Return [x, y] of the center of cell containing provided text 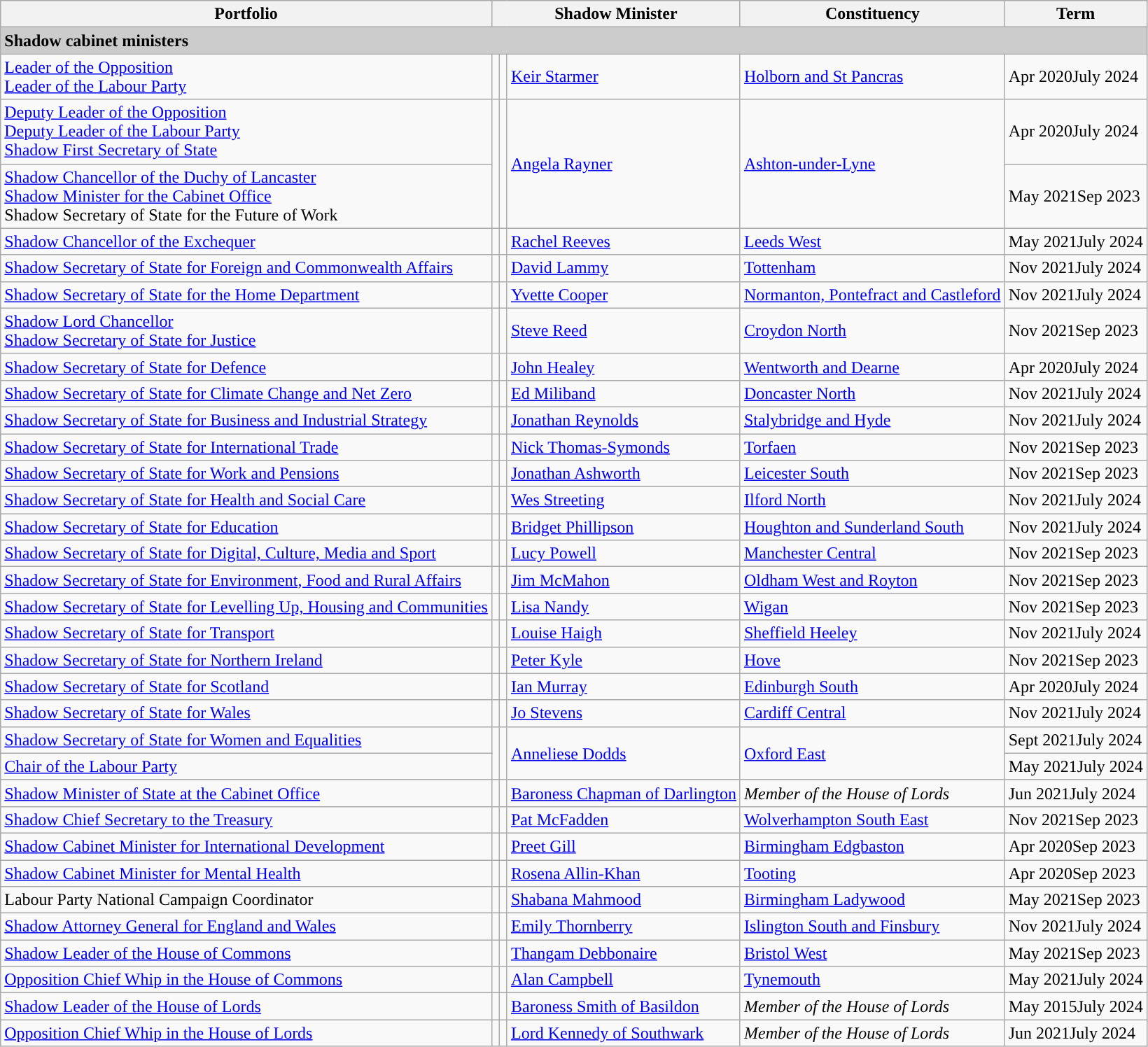
Lord Kennedy of Southwark [623, 1033]
Wes Streeting [623, 500]
Shadow Minister of State at the Cabinet Office [246, 793]
Shadow Secretary of State for International Trade [246, 447]
Baroness Chapman of Darlington [623, 793]
Jo Stevens [623, 713]
Shadow Secretary of State for Environment, Food and Rural Affairs [246, 580]
Shadow Secretary of State for Education [246, 527]
Shadow Secretary of State for Transport [246, 633]
Jonathan Ashworth [623, 474]
Ilford North [872, 500]
Chair of the Labour Party [246, 766]
Shabana Mahmood [623, 900]
Shadow Lord ChancellorShadow Secretary of State for Justice [246, 330]
Nick Thomas-Symonds [623, 447]
Shadow Secretary of State for Northern Ireland [246, 660]
Shadow Chancellor of the Duchy of LancasterShadow Minister for the Cabinet OfficeShadow Secretary of State for the Future of Work [246, 196]
Shadow Leader of the House of Commons [246, 953]
Baroness Smith of Basildon [623, 1006]
Shadow Cabinet Minister for Mental Health [246, 873]
Houghton and Sunderland South [872, 527]
Yvette Cooper [623, 295]
Ed Miliband [623, 393]
Stalybridge and Hyde [872, 420]
Manchester Central [872, 554]
Shadow Secretary of State for Work and Pensions [246, 474]
Shadow Chief Secretary to the Treasury [246, 820]
Shadow Secretary of State for Foreign and Commonwealth Affairs [246, 268]
Anneliese Dodds [623, 753]
Croydon North [872, 330]
Normanton, Pontefract and Castleford [872, 295]
Leeds West [872, 241]
Wolverhampton South East [872, 820]
Doncaster North [872, 393]
Edinburgh South [872, 687]
Lucy Powell [623, 554]
Shadow Secretary of State for Levelling Up, Housing and Communities [246, 607]
Tooting [872, 873]
Peter Kyle [623, 660]
Cardiff Central [872, 713]
Angela Rayner [623, 164]
Sept 2021July 2024 [1075, 740]
Thangam Debbonaire [623, 953]
Wentworth and Dearne [872, 367]
Pat McFadden [623, 820]
Tottenham [872, 268]
Shadow Cabinet Minister for International Development [246, 846]
Alan Campbell [623, 980]
Shadow Attorney General for England and Wales [246, 927]
Shadow Leader of the House of Lords [246, 1006]
Shadow Secretary of State for Scotland [246, 687]
Sheffield Heeley [872, 633]
Tynemouth [872, 980]
Islington South and Finsbury [872, 927]
David Lammy [623, 268]
Bristol West [872, 953]
Bridget Phillipson [623, 527]
Lisa Nandy [623, 607]
Term [1075, 14]
Birmingham Ladywood [872, 900]
Opposition Chief Whip in the House of Commons [246, 980]
Shadow cabinet ministers [574, 41]
Jim McMahon [623, 580]
Ashton-under-Lyne [872, 164]
Labour Party National Campaign Coordinator [246, 900]
Constituency [872, 14]
Shadow Secretary of State for Health and Social Care [246, 500]
Oxford East [872, 753]
Shadow Secretary of State for Women and Equalities [246, 740]
Shadow Minister [616, 14]
Preet Gill [623, 846]
Deputy Leader of the OppositionDeputy Leader of the Labour PartyShadow First Secretary of State [246, 132]
Ian Murray [623, 687]
Shadow Secretary of State for Climate Change and Net Zero [246, 393]
Emily Thornberry [623, 927]
Louise Haigh [623, 633]
Shadow Secretary of State for Business and Industrial Strategy [246, 420]
Leicester South [872, 474]
Birmingham Edgbaston [872, 846]
Leader of the OppositionLeader of the Labour Party [246, 77]
Rachel Reeves [623, 241]
Steve Reed [623, 330]
Rosena Allin-Khan [623, 873]
Keir Starmer [623, 77]
Hove [872, 660]
Opposition Chief Whip in the House of Lords [246, 1033]
Shadow Secretary of State for Defence [246, 367]
Torfaen [872, 447]
Shadow Secretary of State for Digital, Culture, Media and Sport [246, 554]
Portfolio [246, 14]
May 2015July 2024 [1075, 1006]
Shadow Secretary of State for the Home Department [246, 295]
Jonathan Reynolds [623, 420]
John Healey [623, 367]
Wigan [872, 607]
Shadow Secretary of State for Wales [246, 713]
Oldham West and Royton [872, 580]
Holborn and St Pancras [872, 77]
Shadow Chancellor of the Exchequer [246, 241]
